Provide the [x, y] coordinate of the cell's center where the given text is located.  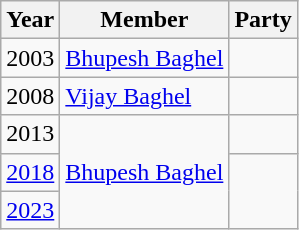
Vijay Baghel [144, 96]
2003 [30, 58]
2013 [30, 134]
Party [263, 20]
2023 [30, 210]
2008 [30, 96]
2018 [30, 172]
Year [30, 20]
Member [144, 20]
